Detect which cell encompasses the target text, then output its [x, y] center coordinate. 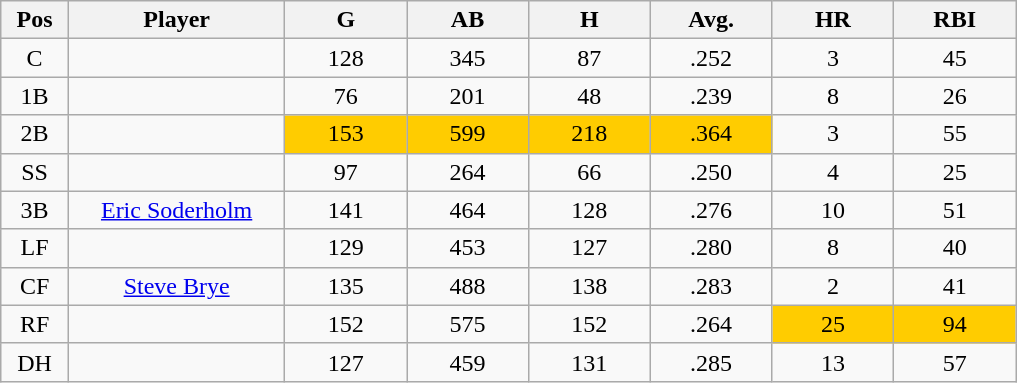
2 [833, 286]
1B [35, 96]
41 [955, 286]
.276 [711, 210]
48 [589, 96]
94 [955, 324]
SS [35, 172]
55 [955, 134]
AB [468, 20]
.280 [711, 248]
DH [35, 362]
G [346, 20]
66 [589, 172]
.264 [711, 324]
345 [468, 58]
Eric Soderholm [176, 210]
57 [955, 362]
Player [176, 20]
.364 [711, 134]
45 [955, 58]
488 [468, 286]
4 [833, 172]
129 [346, 248]
LF [35, 248]
.239 [711, 96]
Pos [35, 20]
76 [346, 96]
3B [35, 210]
51 [955, 210]
10 [833, 210]
RBI [955, 20]
13 [833, 362]
Avg. [711, 20]
599 [468, 134]
141 [346, 210]
453 [468, 248]
CF [35, 286]
HR [833, 20]
218 [589, 134]
201 [468, 96]
C [35, 58]
264 [468, 172]
87 [589, 58]
2B [35, 134]
459 [468, 362]
H [589, 20]
138 [589, 286]
135 [346, 286]
153 [346, 134]
.250 [711, 172]
Steve Brye [176, 286]
.252 [711, 58]
131 [589, 362]
97 [346, 172]
464 [468, 210]
40 [955, 248]
RF [35, 324]
.285 [711, 362]
26 [955, 96]
575 [468, 324]
.283 [711, 286]
